Return the (x, y) coordinate for the center point of the cell that contains the specified text.  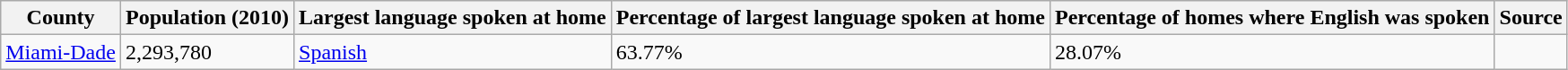
County (61, 18)
Population (2010) (206, 18)
Largest language spoken at home (453, 18)
Percentage of homes where English was spoken (1272, 18)
Percentage of largest language spoken at home (831, 18)
Miami-Dade (61, 52)
28.07% (1272, 52)
2,293,780 (206, 52)
63.77% (831, 52)
Spanish (453, 52)
Source (1530, 18)
